Determine the [X, Y] coordinate at the center of the cell enclosing the given text.  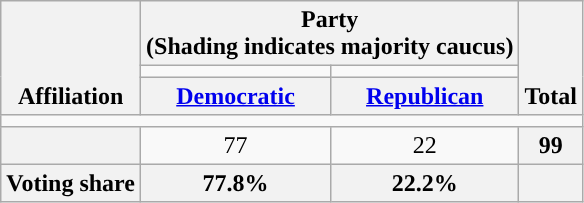
Party (Shading indicates majority caucus) [330, 34]
22.2% [425, 183]
Voting share [71, 183]
Democratic [236, 96]
Total [551, 58]
22 [425, 145]
77 [236, 145]
77.8% [236, 183]
Republican [425, 96]
99 [551, 145]
Affiliation [71, 58]
